Detect which cell encompasses the target text, then output its (x, y) center coordinate. 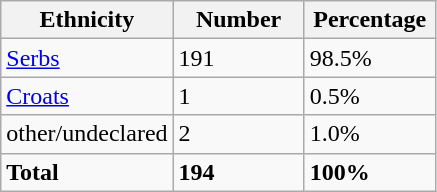
1.0% (370, 134)
98.5% (370, 58)
100% (370, 172)
Serbs (87, 58)
191 (238, 58)
other/undeclared (87, 134)
Percentage (370, 20)
194 (238, 172)
0.5% (370, 96)
1 (238, 96)
Ethnicity (87, 20)
Number (238, 20)
2 (238, 134)
Total (87, 172)
Croats (87, 96)
